Capture the cell that displays the provided text and extract its [x, y] central coordinate. 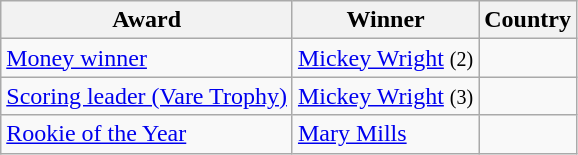
Award [147, 20]
Money winner [147, 58]
Rookie of the Year [147, 134]
Mickey Wright (2) [385, 58]
Mary Mills [385, 134]
Country [528, 20]
Mickey Wright (3) [385, 96]
Winner [385, 20]
Scoring leader (Vare Trophy) [147, 96]
